Pinpoint the cell where the given text exists, returning its [x, y] midpoint coordinate. 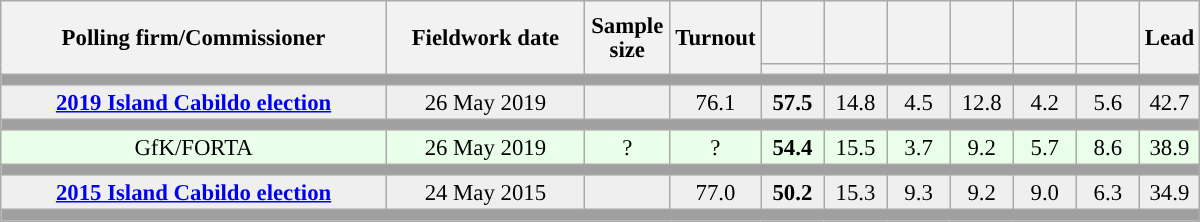
9.3 [918, 194]
76.1 [716, 102]
12.8 [982, 102]
24 May 2015 [485, 194]
34.9 [1169, 194]
9.0 [1044, 194]
38.9 [1169, 148]
4.2 [1044, 102]
5.6 [1108, 102]
Polling firm/Commissioner [194, 38]
Fieldwork date [485, 38]
54.4 [792, 148]
6.3 [1108, 194]
2015 Island Cabildo election [194, 194]
4.5 [918, 102]
3.7 [918, 148]
14.8 [856, 102]
42.7 [1169, 102]
Sample size [627, 38]
50.2 [792, 194]
15.5 [856, 148]
8.6 [1108, 148]
15.3 [856, 194]
5.7 [1044, 148]
GfK/FORTA [194, 148]
Lead [1169, 38]
Turnout [716, 38]
57.5 [792, 102]
2019 Island Cabildo election [194, 102]
77.0 [716, 194]
